Determine the [X, Y] coordinate at the center of the cell enclosing the given text.  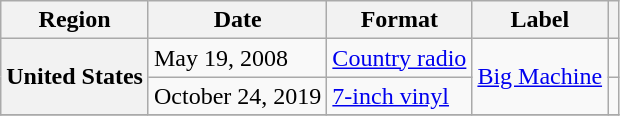
October 24, 2019 [237, 96]
Date [237, 20]
United States [75, 77]
May 19, 2008 [237, 58]
Label [540, 20]
7-inch vinyl [400, 96]
Big Machine [540, 77]
Country radio [400, 58]
Format [400, 20]
Region [75, 20]
